Return the [x, y] coordinate for the center point of the cell that contains the specified text.  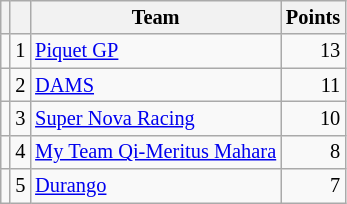
2 [20, 85]
Points [313, 17]
Piquet GP [156, 51]
Super Nova Racing [156, 118]
8 [313, 152]
4 [20, 152]
DAMS [156, 85]
3 [20, 118]
Team [156, 17]
10 [313, 118]
7 [313, 186]
13 [313, 51]
5 [20, 186]
Durango [156, 186]
My Team Qi-Meritus Mahara [156, 152]
11 [313, 85]
1 [20, 51]
